For the text-containing cell, return its midpoint in (x, y) coordinate format. 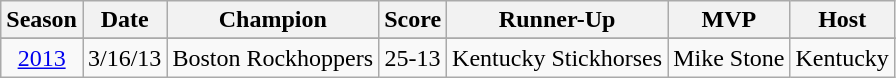
Runner-Up (558, 20)
2013 (42, 58)
Host (842, 20)
Champion (273, 20)
Date (124, 20)
Score (413, 20)
Season (42, 20)
3/16/13 (124, 58)
Kentucky (842, 58)
Kentucky Stickhorses (558, 58)
Mike Stone (729, 58)
25-13 (413, 58)
MVP (729, 20)
Boston Rockhoppers (273, 58)
